Detect which cell encompasses the target text, then output its [x, y] center coordinate. 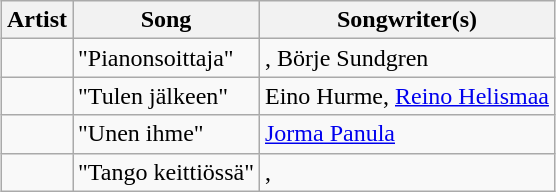
, [406, 172]
Songwriter(s) [406, 20]
Eino Hurme, Reino Helismaa [406, 96]
"Unen ihme" [166, 134]
"Tulen jälkeen" [166, 96]
Jorma Panula [406, 134]
Artist [36, 20]
Song [166, 20]
"Pianonsoittaja" [166, 58]
"Tango keittiössä" [166, 172]
, Börje Sundgren [406, 58]
